Identify which cell holds the provided text, then report its [x, y] central coordinate. 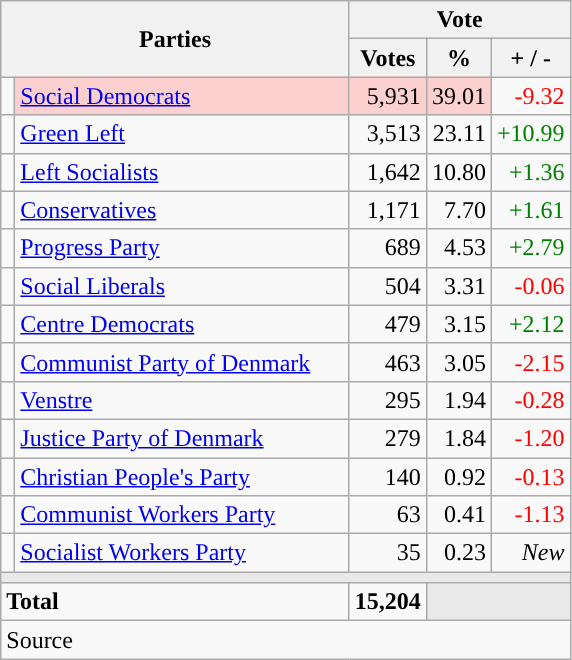
-1.13 [530, 515]
-9.32 [530, 96]
10.80 [458, 172]
39.01 [458, 96]
4.53 [458, 248]
Socialist Workers Party [182, 553]
463 [388, 362]
+ / - [530, 58]
-2.15 [530, 362]
Social Liberals [182, 286]
295 [388, 400]
3,513 [388, 134]
Green Left [182, 134]
140 [388, 477]
Conservatives [182, 210]
Justice Party of Denmark [182, 438]
689 [388, 248]
479 [388, 324]
% [458, 58]
3.31 [458, 286]
0.41 [458, 515]
-1.20 [530, 438]
Left Socialists [182, 172]
3.15 [458, 324]
3.05 [458, 362]
Total [176, 602]
Centre Democrats [182, 324]
Social Democrats [182, 96]
+2.79 [530, 248]
Source [286, 640]
Vote [460, 20]
+1.61 [530, 210]
7.70 [458, 210]
-0.28 [530, 400]
Venstre [182, 400]
Progress Party [182, 248]
Communist Party of Denmark [182, 362]
0.92 [458, 477]
Christian People's Party [182, 477]
+2.12 [530, 324]
0.23 [458, 553]
35 [388, 553]
1,642 [388, 172]
279 [388, 438]
23.11 [458, 134]
1.94 [458, 400]
Communist Workers Party [182, 515]
-0.13 [530, 477]
+10.99 [530, 134]
63 [388, 515]
1,171 [388, 210]
Votes [388, 58]
504 [388, 286]
+1.36 [530, 172]
-0.06 [530, 286]
5,931 [388, 96]
1.84 [458, 438]
New [530, 553]
Parties [176, 39]
15,204 [388, 602]
